Return (X, Y) of the center of cell containing provided text 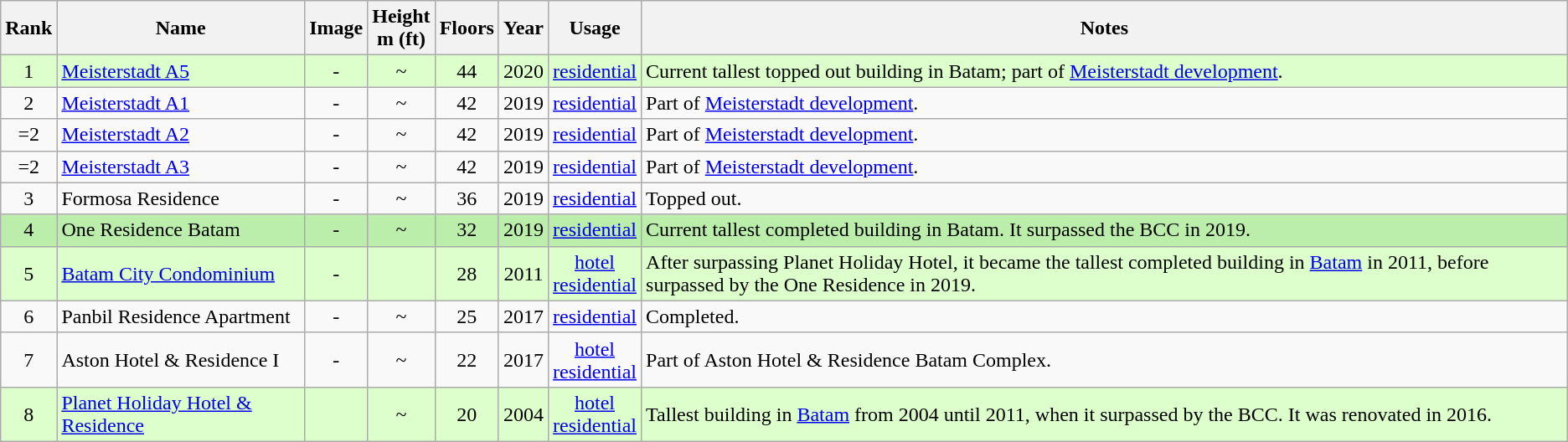
Planet Holiday Hotel & Residence (181, 414)
36 (467, 198)
6 (28, 316)
32 (467, 230)
1 (28, 71)
Completed. (1105, 316)
2 (28, 103)
2011 (523, 273)
Part of Aston Hotel & Residence Batam Complex. (1105, 360)
5 (28, 273)
2020 (523, 71)
Meisterstadt A5 (181, 71)
25 (467, 316)
Current tallest topped out building in Batam; part of Meisterstadt development. (1105, 71)
Name (181, 28)
28 (467, 273)
Usage (595, 28)
22 (467, 360)
Topped out. (1105, 198)
4 (28, 230)
Heightm (ft) (401, 28)
Batam City Condominium (181, 273)
7 (28, 360)
Formosa Residence (181, 198)
Meisterstadt A1 (181, 103)
2004 (523, 414)
Meisterstadt A2 (181, 135)
Aston Hotel & Residence I (181, 360)
3 (28, 198)
Current tallest completed building in Batam. It surpassed the BCC in 2019. (1105, 230)
Notes (1105, 28)
One Residence Batam (181, 230)
Floors (467, 28)
Image (337, 28)
8 (28, 414)
Meisterstadt A3 (181, 167)
Year (523, 28)
44 (467, 71)
20 (467, 414)
Tallest building in Batam from 2004 until 2011, when it surpassed by the BCC. It was renovated in 2016. (1105, 414)
Panbil Residence Apartment (181, 316)
After surpassing Planet Holiday Hotel, it became the tallest completed building in Batam in 2011, before surpassed by the One Residence in 2019. (1105, 273)
Rank (28, 28)
